Identify which cell holds the provided text, then report its [x, y] central coordinate. 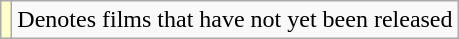
Denotes films that have not yet been released [235, 20]
